Capture the cell that displays the provided text and extract its [X, Y] central coordinate. 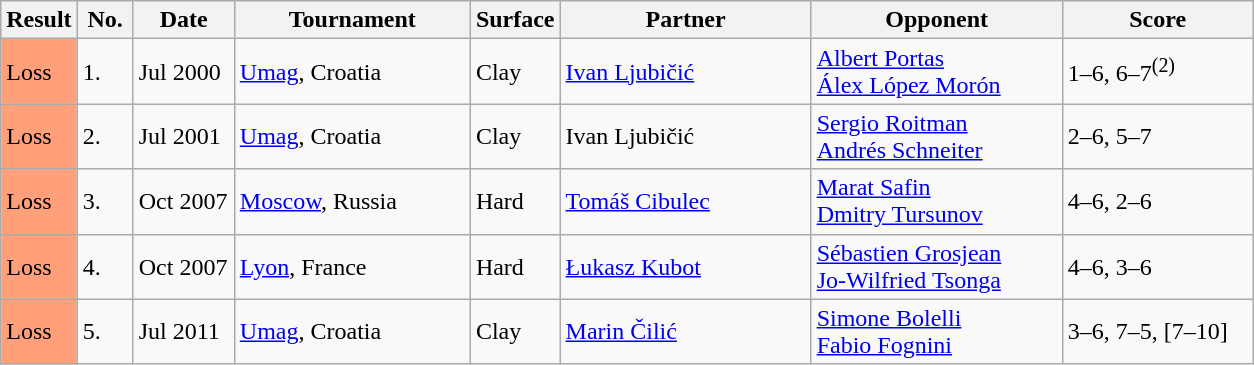
Marin Čilić [686, 332]
Marat Safin Dmitry Tursunov [936, 202]
Score [1158, 20]
Jul 2001 [184, 136]
4–6, 3–6 [1158, 266]
Simone Bolelli Fabio Fognini [936, 332]
3. [105, 202]
Jul 2000 [184, 72]
2–6, 5–7 [1158, 136]
Tournament [352, 20]
Surface [515, 20]
Partner [686, 20]
Albert Portas Álex López Morón [936, 72]
Result [39, 20]
Sébastien Grosjean Jo-Wilfried Tsonga [936, 266]
3–6, 7–5, [7–10] [1158, 332]
Date [184, 20]
2. [105, 136]
Lyon, France [352, 266]
Moscow, Russia [352, 202]
5. [105, 332]
1–6, 6–7(2) [1158, 72]
No. [105, 20]
Jul 2011 [184, 332]
Tomáš Cibulec [686, 202]
4. [105, 266]
Opponent [936, 20]
Sergio Roitman Andrés Schneiter [936, 136]
4–6, 2–6 [1158, 202]
1. [105, 72]
Łukasz Kubot [686, 266]
